Return [x, y] of the center of cell containing provided text 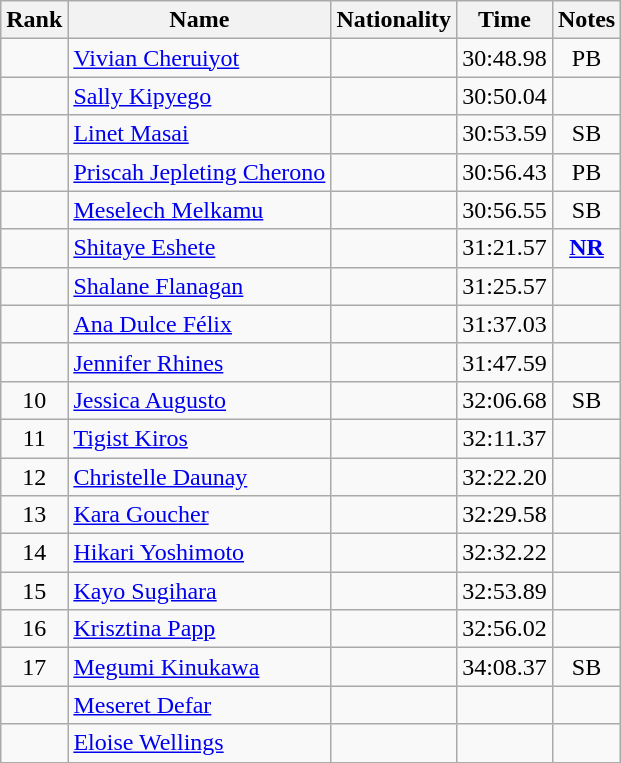
30:56.55 [505, 210]
Meselech Melkamu [200, 210]
31:25.57 [505, 286]
Priscah Jepleting Cherono [200, 172]
10 [34, 400]
13 [34, 515]
14 [34, 553]
Tigist Kiros [200, 438]
Sally Kipyego [200, 96]
11 [34, 438]
32:56.02 [505, 629]
31:21.57 [505, 248]
Kara Goucher [200, 515]
NR [586, 248]
31:37.03 [505, 324]
32:11.37 [505, 438]
Krisztina Papp [200, 629]
Notes [586, 20]
30:56.43 [505, 172]
16 [34, 629]
Ana Dulce Félix [200, 324]
Meseret Defar [200, 705]
34:08.37 [505, 667]
Jennifer Rhines [200, 362]
Rank [34, 20]
31:47.59 [505, 362]
32:32.22 [505, 553]
32:29.58 [505, 515]
Christelle Daunay [200, 477]
Name [200, 20]
17 [34, 667]
Jessica Augusto [200, 400]
30:53.59 [505, 134]
Nationality [394, 20]
Megumi Kinukawa [200, 667]
Shitaye Eshete [200, 248]
12 [34, 477]
Time [505, 20]
Kayo Sugihara [200, 591]
Eloise Wellings [200, 743]
30:50.04 [505, 96]
15 [34, 591]
Hikari Yoshimoto [200, 553]
32:06.68 [505, 400]
30:48.98 [505, 58]
Linet Masai [200, 134]
32:22.20 [505, 477]
Shalane Flanagan [200, 286]
32:53.89 [505, 591]
Vivian Cheruiyot [200, 58]
